Find where the given text appears and provide that cell's center as (x, y) coordinate. 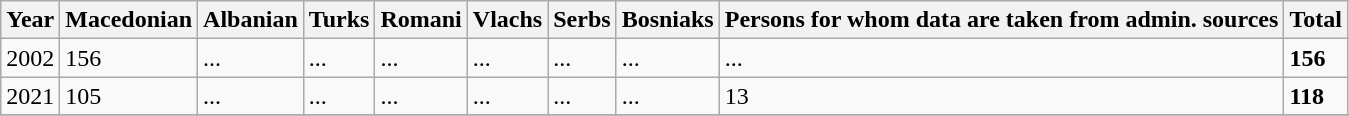
Year (30, 20)
Persons for whom data are taken from admin. sources (1002, 20)
Macedonian (129, 20)
Romani (421, 20)
13 (1002, 96)
105 (129, 96)
2021 (30, 96)
Total (1316, 20)
Albanian (251, 20)
Vlachs (507, 20)
Turks (339, 20)
Serbs (582, 20)
118 (1316, 96)
Bosniaks (668, 20)
2002 (30, 58)
